Capture the cell that displays the provided text and extract its [X, Y] central coordinate. 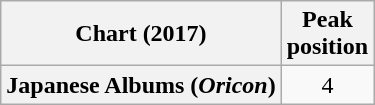
Chart (2017) [141, 34]
4 [327, 85]
Japanese Albums (Oricon) [141, 85]
Peakposition [327, 34]
